Return the (x, y) coordinate for the center point of the cell that contains the specified text.  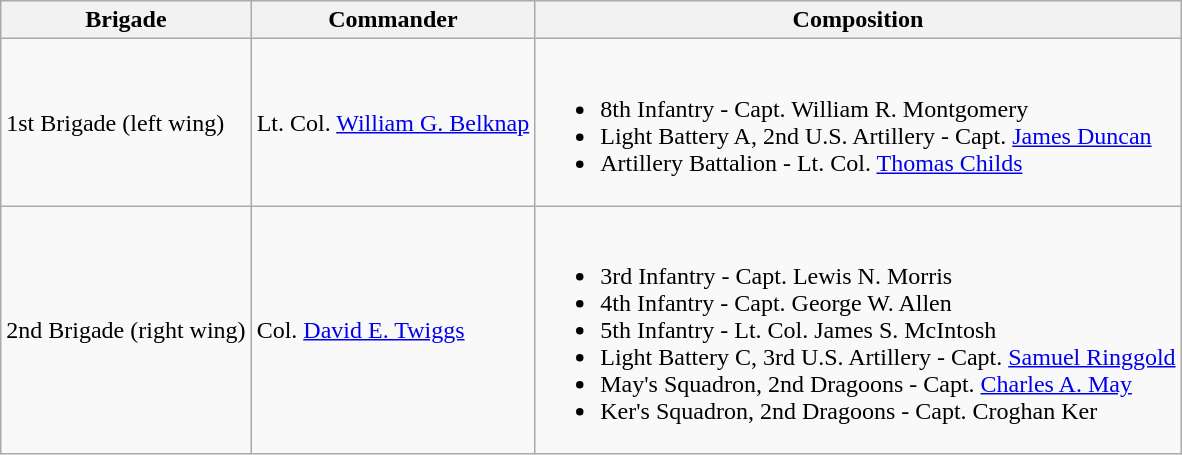
Commander (393, 20)
1st Brigade (left wing) (126, 122)
8th Infantry - Capt. William R. MontgomeryLight Battery A, 2nd U.S. Artillery - Capt. James DuncanArtillery Battalion - Lt. Col. Thomas Childs (858, 122)
Brigade (126, 20)
Composition (858, 20)
2nd Brigade (right wing) (126, 330)
Col. David E. Twiggs (393, 330)
Lt. Col. William G. Belknap (393, 122)
